Extract the (X, Y) coordinate from the center of the cell holding the provided text.  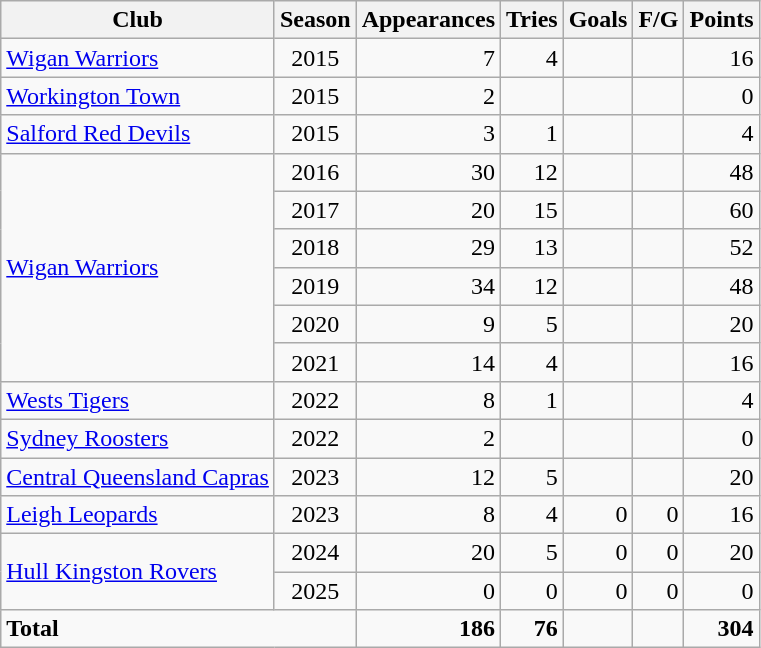
Central Queensland Capras (138, 477)
15 (532, 210)
Total (178, 629)
Season (315, 20)
9 (428, 324)
76 (532, 629)
Club (138, 20)
Points (722, 20)
2024 (315, 553)
Salford Red Devils (138, 134)
2017 (315, 210)
14 (428, 362)
Workington Town (138, 96)
2025 (315, 591)
Sydney Roosters (138, 438)
F/G (658, 20)
2020 (315, 324)
2018 (315, 248)
29 (428, 248)
60 (722, 210)
30 (428, 172)
34 (428, 286)
Appearances (428, 20)
Hull Kingston Rovers (138, 572)
2016 (315, 172)
7 (428, 58)
3 (428, 134)
Leigh Leopards (138, 515)
Tries (532, 20)
13 (532, 248)
Goals (598, 20)
186 (428, 629)
2021 (315, 362)
52 (722, 248)
304 (722, 629)
Wests Tigers (138, 400)
2019 (315, 286)
